Extract the [x, y] coordinate from the center of the cell holding the provided text.  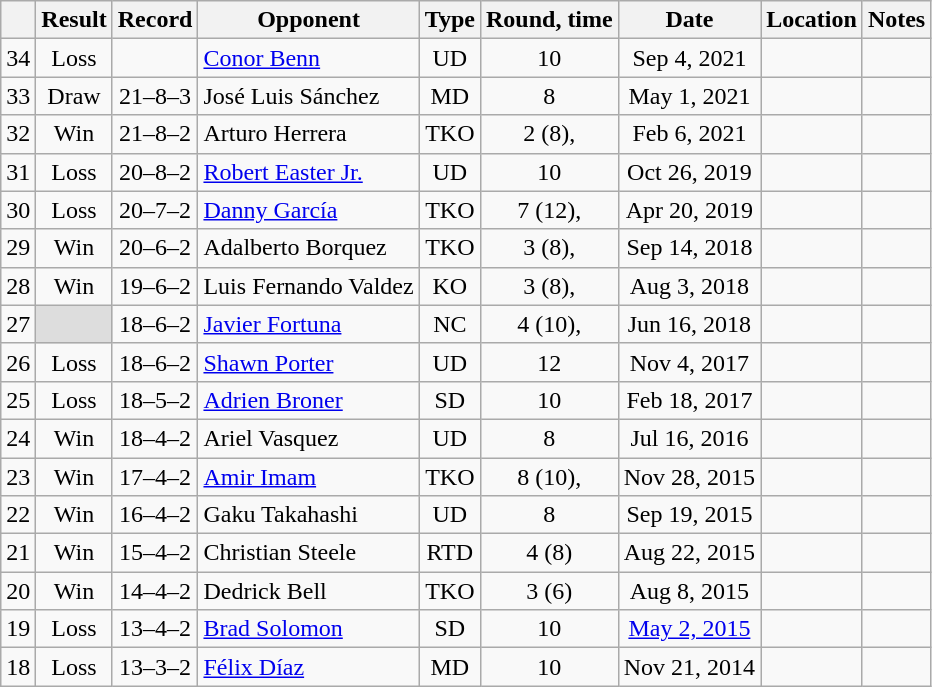
Location [812, 20]
19 [18, 629]
Sep 19, 2015 [689, 515]
Luis Fernando Valdez [308, 286]
24 [18, 438]
Feb 6, 2021 [689, 134]
Sep 4, 2021 [689, 58]
20–7–2 [155, 210]
Aug 8, 2015 [689, 591]
Type [450, 20]
28 [18, 286]
May 2, 2015 [689, 629]
Javier Fortuna [308, 324]
Nov 28, 2015 [689, 477]
Jul 16, 2016 [689, 438]
34 [18, 58]
22 [18, 515]
20 [18, 591]
30 [18, 210]
Christian Steele [308, 553]
Record [155, 20]
20–6–2 [155, 248]
23 [18, 477]
Aug 3, 2018 [689, 286]
3 (6) [549, 591]
Robert Easter Jr. [308, 172]
2 (8), [549, 134]
Apr 20, 2019 [689, 210]
José Luis Sánchez [308, 96]
Brad Solomon [308, 629]
Draw [74, 96]
Conor Benn [308, 58]
31 [18, 172]
Félix Díaz [308, 667]
NC [450, 324]
Feb 18, 2017 [689, 400]
May 1, 2021 [689, 96]
21–8–2 [155, 134]
Date [689, 20]
Result [74, 20]
13–3–2 [155, 667]
8 (10), [549, 477]
19–6–2 [155, 286]
21 [18, 553]
4 (8) [549, 553]
Adrien Broner [308, 400]
13–4–2 [155, 629]
Round, time [549, 20]
KO [450, 286]
Aug 22, 2015 [689, 553]
Jun 16, 2018 [689, 324]
26 [18, 362]
18–4–2 [155, 438]
Oct 26, 2019 [689, 172]
18 [18, 667]
29 [18, 248]
27 [18, 324]
33 [18, 96]
Nov 21, 2014 [689, 667]
7 (12), [549, 210]
12 [549, 362]
20–8–2 [155, 172]
Nov 4, 2017 [689, 362]
18–5–2 [155, 400]
Shawn Porter [308, 362]
16–4–2 [155, 515]
Danny García [308, 210]
Gaku Takahashi [308, 515]
Dedrick Bell [308, 591]
21–8–3 [155, 96]
RTD [450, 553]
14–4–2 [155, 591]
Sep 14, 2018 [689, 248]
Adalberto Borquez [308, 248]
25 [18, 400]
17–4–2 [155, 477]
Notes [896, 20]
32 [18, 134]
Opponent [308, 20]
15–4–2 [155, 553]
4 (10), [549, 324]
Arturo Herrera [308, 134]
Amir Imam [308, 477]
Ariel Vasquez [308, 438]
